Capture the cell that displays the provided text and extract its (X, Y) central coordinate. 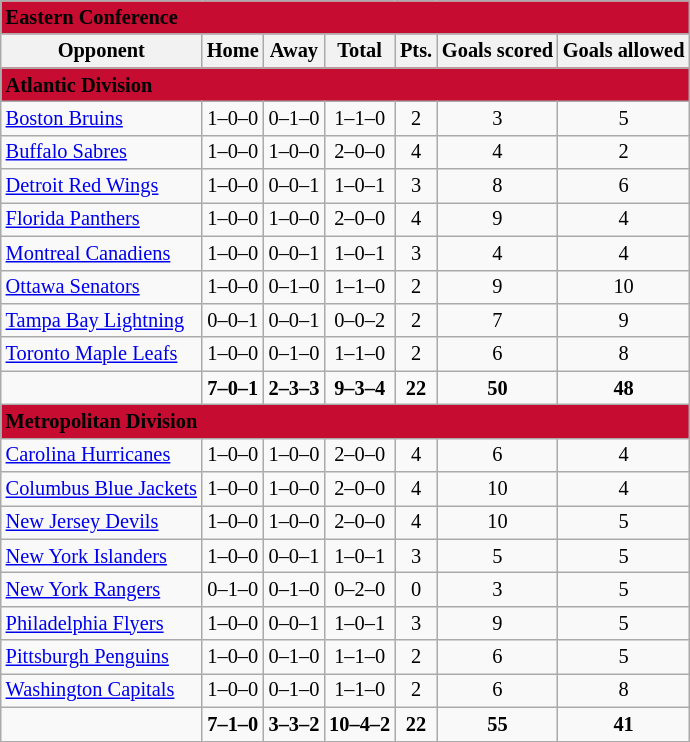
Metropolitan Division (346, 421)
10–4–2 (360, 724)
Buffalo Sabres (102, 152)
50 (498, 388)
Total (360, 51)
9–3–4 (360, 388)
Boston Bruins (102, 118)
Atlantic Division (346, 85)
Columbus Blue Jackets (102, 489)
Home (233, 51)
2–3–3 (294, 388)
0–2–0 (360, 589)
Pts. (416, 51)
Eastern Conference (346, 17)
Goals scored (498, 51)
0 (416, 589)
Opponent (102, 51)
Away (294, 51)
Ottawa Senators (102, 287)
Carolina Hurricanes (102, 455)
New York Rangers (102, 589)
55 (498, 724)
Florida Panthers (102, 219)
New York Islanders (102, 556)
0–0–2 (360, 320)
7 (498, 320)
7–0–1 (233, 388)
7–1–0 (233, 724)
41 (624, 724)
Toronto Maple Leafs (102, 354)
Washington Capitals (102, 690)
3–3–2 (294, 724)
Detroit Red Wings (102, 186)
48 (624, 388)
Philadelphia Flyers (102, 623)
New Jersey Devils (102, 522)
Goals allowed (624, 51)
Tampa Bay Lightning (102, 320)
Pittsburgh Penguins (102, 657)
Montreal Canadiens (102, 253)
